From the cell containing the given text, extract its center point as [x, y] coordinate. 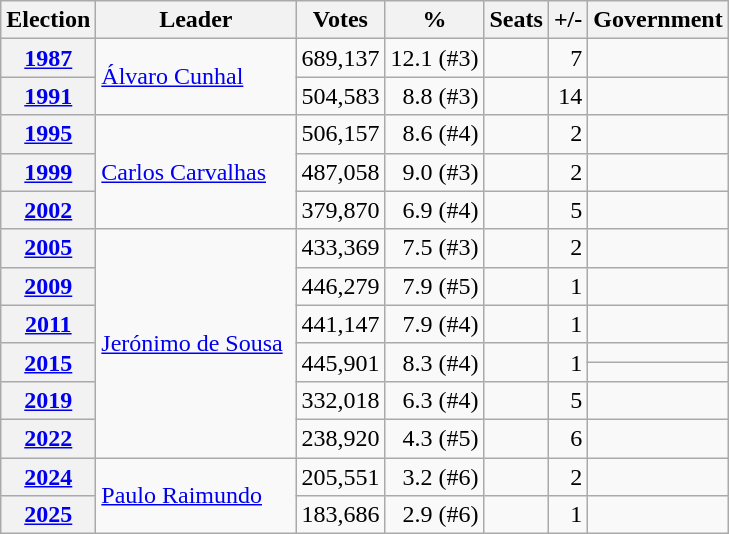
2024 [48, 477]
205,551 [340, 477]
Votes [340, 20]
7.5 (#3) [434, 248]
2011 [48, 324]
2022 [48, 438]
3.2 (#6) [434, 477]
1999 [48, 172]
6.9 (#4) [434, 210]
9.0 (#3) [434, 172]
Carlos Carvalhas [196, 172]
379,870 [340, 210]
1991 [48, 96]
7.9 (#4) [434, 324]
7 [568, 58]
2002 [48, 210]
445,901 [340, 362]
8.3 (#4) [434, 362]
4.3 (#5) [434, 438]
+/- [568, 20]
2015 [48, 362]
2005 [48, 248]
Álvaro Cunhal [196, 77]
Leader [196, 20]
Seats [516, 20]
Government [658, 20]
506,157 [340, 134]
14 [568, 96]
487,058 [340, 172]
2.9 (#6) [434, 515]
689,137 [340, 58]
332,018 [340, 400]
1987 [48, 58]
446,279 [340, 286]
504,583 [340, 96]
Election [48, 20]
6.3 (#4) [434, 400]
1995 [48, 134]
8.8 (#3) [434, 96]
Jerónimo de Sousa [196, 343]
2019 [48, 400]
Paulo Raimundo [196, 496]
6 [568, 438]
12.1 (#3) [434, 58]
2009 [48, 286]
8.6 (#4) [434, 134]
183,686 [340, 515]
441,147 [340, 324]
238,920 [340, 438]
433,369 [340, 248]
% [434, 20]
7.9 (#5) [434, 286]
2025 [48, 515]
